Search for the cell housing the specified text and yield its (x, y) center coordinate. 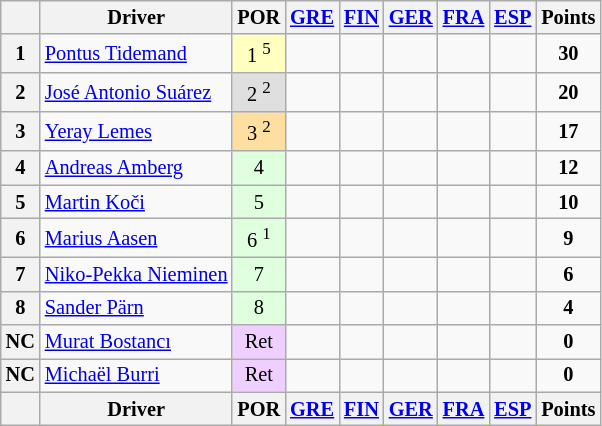
José Antonio Suárez (136, 92)
Murat Bostancı (136, 341)
17 (568, 132)
3 2 (258, 132)
Yeray Lemes (136, 132)
20 (568, 92)
Andreas Amberg (136, 168)
Michaël Burri (136, 375)
2 2 (258, 92)
1 (20, 54)
30 (568, 54)
Sander Pärn (136, 308)
12 (568, 168)
6 1 (258, 238)
3 (20, 132)
10 (568, 202)
Niko-Pekka Nieminen (136, 274)
Pontus Tidemand (136, 54)
1 5 (258, 54)
Marius Aasen (136, 238)
Martin Koči (136, 202)
9 (568, 238)
2 (20, 92)
